Scan for the cell matching the given text and deliver its [X, Y] coordinate at center. 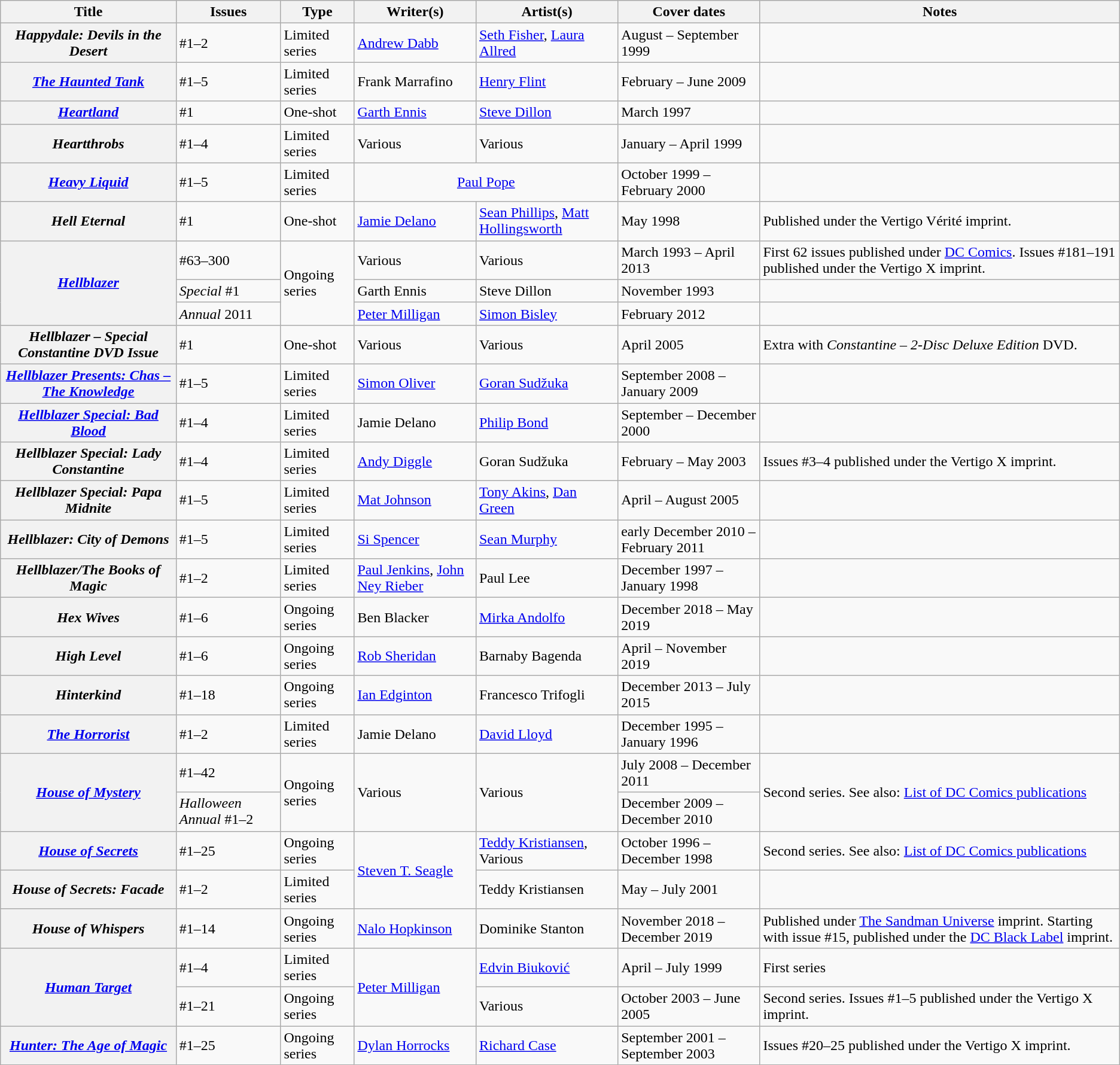
Mat Johnson [415, 500]
October 2003 – June 2005 [689, 1006]
First series [939, 967]
Frank Marrafino [415, 81]
Paul Pope [486, 182]
Paul Lee [547, 578]
Henry Flint [547, 81]
Ben Blacker [415, 617]
February 2012 [689, 314]
Mirka Andolfo [547, 617]
House of Whispers [89, 929]
Hinterkind [89, 695]
Happydale: Devils in the Desert [89, 43]
Andrew Dabb [415, 43]
September – December 2000 [689, 422]
Published under the Vertigo Vérité imprint. [939, 221]
Teddy Kristiansen, Various [547, 851]
September 2001 – September 2003 [689, 1045]
Edvin Biuković [547, 967]
November 1993 [689, 291]
early December 2010 – February 2011 [689, 540]
Special #1 [229, 291]
December 1995 – January 1996 [689, 734]
Issues #3–4 published under the Vertigo X imprint. [939, 462]
Hex Wives [89, 617]
March 1997 [689, 112]
Human Target [89, 987]
Hellblazer Special: Papa Midnite [89, 500]
High Level [89, 656]
First 62 issues published under DC Comics. Issues #181–191 published under the Vertigo X imprint. [939, 260]
Type [317, 12]
December 2009 – December 2010 [689, 811]
The Horrorist [89, 734]
Hellblazer Special: Lady Constantine [89, 462]
#63–300 [229, 260]
Steven T. Seagle [415, 870]
November 2018 – December 2019 [689, 929]
May – July 2001 [689, 889]
Hunter: The Age of Magic [89, 1045]
Writer(s) [415, 12]
April – August 2005 [689, 500]
Issues [229, 12]
House of Secrets [89, 851]
Sean Murphy [547, 540]
April – July 1999 [689, 967]
#1–18 [229, 695]
Second series. Issues #1–5 published under the Vertigo X imprint. [939, 1006]
House of Secrets: Facade [89, 889]
Annual 2011 [229, 314]
Rob Sheridan [415, 656]
Teddy Kristiansen [547, 889]
Tony Akins, Dan Green [547, 500]
Heartthrobs [89, 144]
April – November 2019 [689, 656]
#1–14 [229, 929]
Richard Case [547, 1045]
#1–42 [229, 773]
Heartland [89, 112]
Ian Edginton [415, 695]
Paul Jenkins, John Ney Rieber [415, 578]
May 1998 [689, 221]
David Lloyd [547, 734]
House of Mystery [89, 792]
Title [89, 12]
December 1997 – January 1998 [689, 578]
Artist(s) [547, 12]
Hell Eternal [89, 221]
October 1996 – December 1998 [689, 851]
March 1993 – April 2013 [689, 260]
Dylan Horrocks [415, 1045]
Notes [939, 12]
The Haunted Tank [89, 81]
Issues #20–25 published under the Vertigo X imprint. [939, 1045]
Si Spencer [415, 540]
February – May 2003 [689, 462]
Cover dates [689, 12]
February – June 2009 [689, 81]
Philip Bond [547, 422]
Simon Bisley [547, 314]
January – April 1999 [689, 144]
Barnaby Bagenda [547, 656]
Heavy Liquid [89, 182]
#1–21 [229, 1006]
Hellblazer: City of Demons [89, 540]
Hellblazer [89, 282]
Dominike Stanton [547, 929]
December 2018 – May 2019 [689, 617]
Francesco Trifogli [547, 695]
April 2005 [689, 345]
Sean Phillips, Matt Hollingsworth [547, 221]
Hellblazer Special: Bad Blood [89, 422]
Hellblazer – Special Constantine DVD Issue [89, 345]
Hellblazer Presents: Chas – The Knowledge [89, 383]
Halloween Annual #1–2 [229, 811]
October 1999 – February 2000 [689, 182]
July 2008 – December 2011 [689, 773]
Andy Diggle [415, 462]
Published under The Sandman Universe imprint. Starting with issue #15, published under the DC Black Label imprint. [939, 929]
Extra with Constantine – 2-Disc Deluxe Edition DVD. [939, 345]
Simon Oliver [415, 383]
August – September 1999 [689, 43]
December 2013 – July 2015 [689, 695]
September 2008 – January 2009 [689, 383]
Seth Fisher, Laura Allred [547, 43]
Hellblazer/The Books of Magic [89, 578]
Nalo Hopkinson [415, 929]
